Return the [x, y] coordinate for the center point of the cell that contains the specified text.  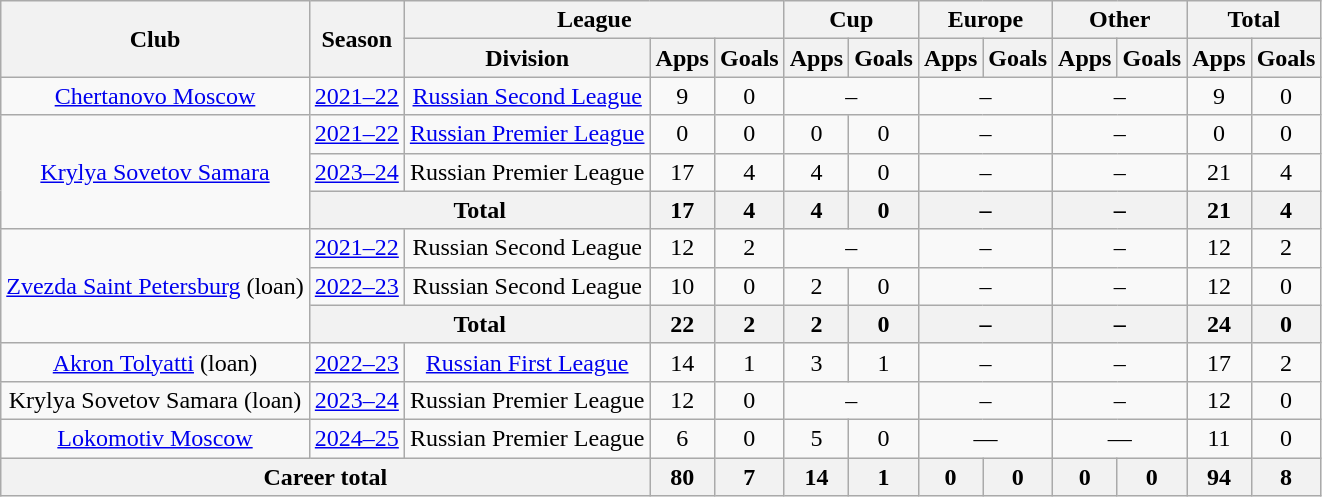
80 [682, 477]
Chertanovo Moscow [156, 96]
Krylya Sovetov Samara [156, 172]
Career total [326, 477]
Akron Tolyatti (loan) [156, 362]
7 [749, 477]
Zvezda Saint Petersburg (loan) [156, 286]
24 [1219, 324]
8 [1286, 477]
Cup [851, 20]
5 [816, 438]
22 [682, 324]
Europe [985, 20]
Other [1120, 20]
6 [682, 438]
11 [1219, 438]
Division [527, 58]
2024–25 [356, 438]
3 [816, 362]
Club [156, 39]
94 [1219, 477]
10 [682, 286]
League [594, 20]
Russian First League [527, 362]
Season [356, 39]
Lokomotiv Moscow [156, 438]
Krylya Sovetov Samara (loan) [156, 400]
